Determine the [X, Y] coordinate at the center of the cell enclosing the given text.  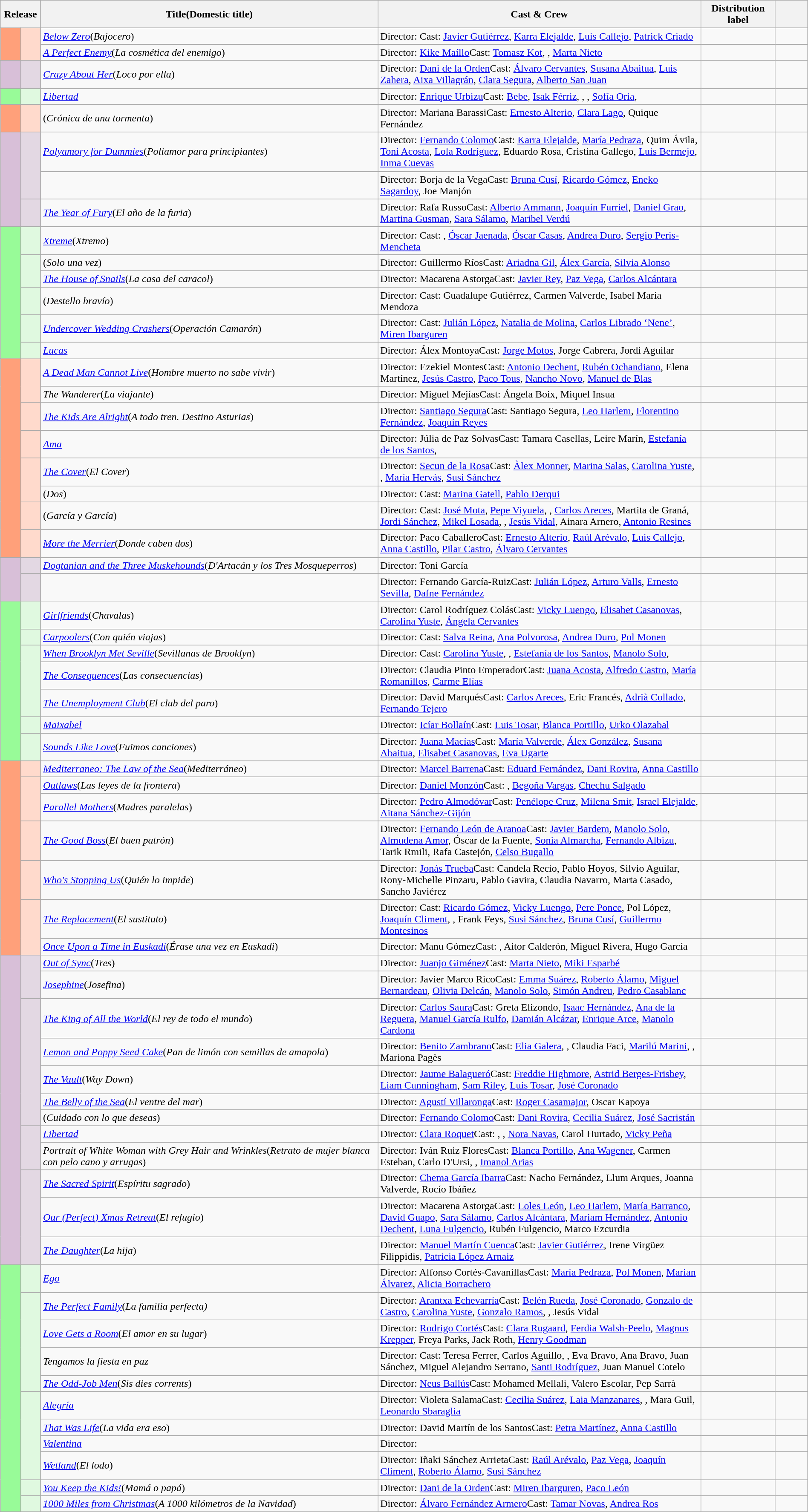
The Good Boss(El buen patrón) [209, 841]
A Perfect Enemy(La cosmética del enemigo) [209, 52]
Director: Marcel BarrenaCast: Eduard Fernández, Dani Rovira, Anna Castillo [540, 769]
Director: Santiago SeguraCast: Santiago Segura, Leo Harlem, Florentino Fernández, Joaquín Reyes [540, 417]
Director: Clara RoquetCast: , , Nora Navas, Carol Hurtado, Vicky Peña [540, 1134]
Director: Juana MacíasCast: María Valverde, Álex González, Susana Abaitua, Elisabet Casanovas, Eva Ugarte [540, 747]
Director: Cast: Guadalupe Gutiérrez, Carmen Valverde, Isabel María Mendoza [540, 301]
Release [20, 14]
Director: Violeta SalamaCast: Cecilia Suárez, Laia Manzanares, , Mara Guil, Leonardo Sbaraglia [540, 1405]
Director: Benito ZambranoCast: Elia Galera, , Claudia Faci, Marilú Marini, , Mariona Pagès [540, 1051]
Mediterraneo: The Law of the Sea(Mediterráneo) [209, 769]
Director: Cast: Carolina Yuste, , Estefanía de los Santos, Manolo Solo, [540, 653]
Director: David Martín de los SantosCast: Petra Martínez, Anna Castillo [540, 1427]
(Solo una vez) [209, 262]
The King of All the World(El rey de todo el mundo) [209, 1018]
Director: Borja de la VegaCast: Bruna Cusí, Ricardo Gómez, Eneko Sagardoy, Joe Manjón [540, 185]
(Destello bravío) [209, 301]
Dogtanian and the Three Muskehounds(D'Artacán y los Tres Mosqueperros) [209, 565]
Sounds Like Love(Fuimos canciones) [209, 747]
The Odd-Job Men(Sis dies corrents) [209, 1383]
Director: Kike MaílloCast: Tomasz Kot, , Marta Nieto [540, 52]
Below Zero(Bajocero) [209, 36]
The Unemployment Club(El club del paro) [209, 703]
The Daughter(La hija) [209, 1251]
The Wanderer(La viajante) [209, 395]
Director: Rafa RussoCast: Alberto Ammann, Joaquín Furriel, Daniel Grao, Martina Gusman, Sara Sálamo, Maribel Verdú [540, 213]
Director: Jaume BalagueróCast: Freddie Highmore, Astrid Berges-Frisbey, Liam Cunningham, Sam Riley, Luis Tosar, José Coronado [540, 1080]
Portrait of White Woman with Grey Hair and Wrinkles(Retrato de mujer blanca con pelo cano y arrugas) [209, 1156]
The Consequences(Las consecuencias) [209, 675]
Director: Rodrigo CortésCast: Clara Rugaard, Ferdia Walsh-Peelo, Magnus Krepper, Freya Parks, Jack Roth, Henry Goodman [540, 1333]
Girlfriends(Chavalas) [209, 615]
Director: Cast: , Óscar Jaenada, Óscar Casas, Andrea Duro, Sergio Peris-Mencheta [540, 240]
(Dos) [209, 494]
Director: Claudia Pinto EmperadorCast: Juana Acosta, Alfredo Castro, María Romanillos, Carme Elías [540, 675]
Director: Paco CaballeroCast: Ernesto Alterio, Raúl Arévalo, Luis Callejo, Anna Castillo, Pilar Castro, Álvaro Cervantes [540, 544]
You Keep the Kids!(Mamá o papá) [209, 1487]
Maixabel [209, 725]
The Cover(El Cover) [209, 472]
Director: Alfonso Cortés-CavanillasCast: María Pedraza, Pol Monen, Marian Álvarez, Alicia Borrachero [540, 1278]
1000 Miles from Christmas(A 1000 kilómetros de la Navidad) [209, 1504]
Out of Sync(Tres) [209, 963]
Cast & Crew [540, 14]
Ego [209, 1278]
Director: Cast: Marina Gatell, Pablo Derqui [540, 494]
Director: Cast: Julián López, Natalia de Molina, Carlos Librado ‘Nene’, Miren Ibarguren [540, 329]
Director: Daniel MonzónCast: , Begoña Vargas, Chechu Salgado [540, 785]
Director: Carol Rodríguez ColásCast: Vicky Luengo, Elisabet Casanovas, Carolina Yuste, Ángela Cervantes [540, 615]
Director: Macarena AstorgaCast: Javier Rey, Paz Vega, Carlos Alcántara [540, 279]
Director: Toni García [540, 565]
Xtreme(Xtremo) [209, 240]
Director: Miguel MejíasCast: Ángela Boix, Miquel Insua [540, 395]
(Crónica de una tormenta) [209, 118]
Love Gets a Room(El amor en su lugar) [209, 1333]
Director: Cast: Teresa Ferrer, Carlos Aguillo, , Eva Bravo, Ana Bravo, Juan Sánchez, Miguel Alejandro Serrano, Santi Rodríguez, Juan Manuel Cotelo [540, 1362]
Director: Juanjo GiménezCast: Marta Nieto, Miki Esparbé [540, 963]
The Belly of the Sea(El ventre del mar) [209, 1101]
Director: Fernando ColomoCast: Dani Rovira, Cecilia Suárez, José Sacristán [540, 1118]
Director: Dani de la OrdenCast: Miren Ibarguren, Paco León [540, 1487]
Our (Perfect) Xmas Retreat(El refugio) [209, 1217]
Valentina [209, 1443]
Polyamory for Dummies(Poliamor para principiantes) [209, 152]
A Dead Man Cannot Live(Hombre muerto no sabe vivir) [209, 372]
Alegría [209, 1405]
Director: Cast: Salva Reina, Ana Polvorosa, Andrea Duro, Pol Monen [540, 637]
Carpoolers(Con quién viajas) [209, 637]
Director: Icíar BollaínCast: Luis Tosar, Blanca Portillo, Urko Olazabal [540, 725]
Director: Mariana BarassiCast: Ernesto Alterio, Clara Lago, Quique Fernández [540, 118]
Director: Carlos SauraCast: Greta Elizondo, Isaac Hernández, Ana de la Reguera, Manuel García Rulfo, Damián Alcázar, Enrique Arce, Manolo Cardona [540, 1018]
The Vault(Way Down) [209, 1080]
Director: Agustí VillarongaCast: Roger Casamajor, Oscar Kapoya [540, 1101]
Ama [209, 444]
Who's Stopping Us(Quién lo impide) [209, 880]
Title(Domestic title) [209, 14]
Director: David MarquésCast: Carlos Areces, Eric Francés, Adrià Collado, Fernando Tejero [540, 703]
The House of Snails(La casa del caracol) [209, 279]
Director: Álex MontoyaCast: Jorge Motos, Jorge Cabrera, Jordi Aguilar [540, 351]
(García y García) [209, 516]
(Cuidado con lo que deseas) [209, 1118]
Director: Júlia de Paz SolvasCast: Tamara Casellas, Leire Marín, Estefanía de los Santos, [540, 444]
The Sacred Spirit(Espíritu sagrado) [209, 1184]
Director: Pedro AlmodóvarCast: Penélope Cruz, Milena Smit, Israel Elejalde, Aitana Sánchez-Gijón [540, 807]
Undercover Wedding Crashers(Operación Camarón) [209, 329]
Director: Fernando García-RuizCast: Julián López, Arturo Valls, Ernesto Sevilla, Dafne Fernández [540, 587]
Director: Iñaki Sánchez ArrietaCast: Raúl Arévalo, Paz Vega, Joaquín Climent, Roberto Álamo, Susi Sánchez [540, 1466]
Lemon and Poppy Seed Cake(Pan de limón con semillas de amapola) [209, 1051]
Wetland(El lodo) [209, 1466]
Once Upon a Time in Euskadi(Érase una vez en Euskadi) [209, 947]
The Replacement(El sustituto) [209, 919]
Director: Manu GómezCast: , Aitor Calderón, Miguel Rivera, Hugo García [540, 947]
When Brooklyn Met Seville(Sevillanas de Brooklyn) [209, 653]
Director: Arantxa EchevarríaCast: Belén Rueda, José Coronado, Gonzalo de Castro, Carolina Yuste, Gonzalo Ramos, , Jesús Vidal [540, 1306]
Director: Neus BallúsCast: Mohamed Mellali, Valero Escolar, Pep Sarrà [540, 1383]
Director: Guillermo RíosCast: Ariadna Gil, Álex García, Silvia Alonso [540, 262]
Director: Cast: Ricardo Gómez, Vicky Luengo, Pere Ponce, Pol López, Joaquín Climent, , Frank Feys, Susi Sánchez, Bruna Cusí, Guillermo Montesinos [540, 919]
Distribution label [738, 14]
Tengamos la fiesta en paz [209, 1362]
Director: [540, 1443]
Director: Javier Marco RicoCast: Emma Suárez, Roberto Álamo, Miguel Bernardeau, Olivia Delcán, Manolo Solo, Simón Andreu, Pedro Casablanc [540, 985]
Director: Dani de la OrdenCast: Álvaro Cervantes, Susana Abaitua, Luis Zahera, Aixa Villagrán, Clara Segura, Alberto San Juan [540, 74]
Director: Chema García IbarraCast: Nacho Fernández, Llum Arques, Joanna Valverde, Rocío Ibáñez [540, 1184]
That Was Life(La vida era eso) [209, 1427]
The Kids Are Alright(A todo tren. Destino Asturias) [209, 417]
Outlaws(Las leyes de la frontera) [209, 785]
Director: Álvaro Fernández ArmeroCast: Tamar Novas, Andrea Ros [540, 1504]
Director: Ezekiel MontesCast: Antonio Dechent, Rubén Ochandiano, Elena Martínez, Jesús Castro, Paco Tous, Nancho Novo, Manuel de Blas [540, 372]
Josephine(Josefina) [209, 985]
Director: Enrique UrbizuCast: Bebe, Isak Férriz, , , Sofía Oria, [540, 96]
Director: Manuel Martín CuencaCast: Javier Gutiérrez, Irene Virgüez Filippidis, Patricia López Arnaiz [540, 1251]
The Perfect Family(La familia perfecta) [209, 1306]
The Year of Fury(El año de la furia) [209, 213]
Director: Cast: Javier Gutiérrez, Karra Elejalde, Luis Callejo, Patrick Criado [540, 36]
Director: Secun de la RosaCast: Àlex Monner, Marina Salas, Carolina Yuste, , María Hervás, Susi Sánchez [540, 472]
Crazy About Her(Loco por ella) [209, 74]
Parallel Mothers(Madres paralelas) [209, 807]
Lucas [209, 351]
More the Merrier(Donde caben dos) [209, 544]
Director: Iván Ruiz FloresCast: Blanca Portillo, Ana Wagener, Carmen Esteban, Carlo D'Ursi, , Imanol Arias [540, 1156]
